Extract the (X, Y) coordinate from the center of the cell holding the provided text.  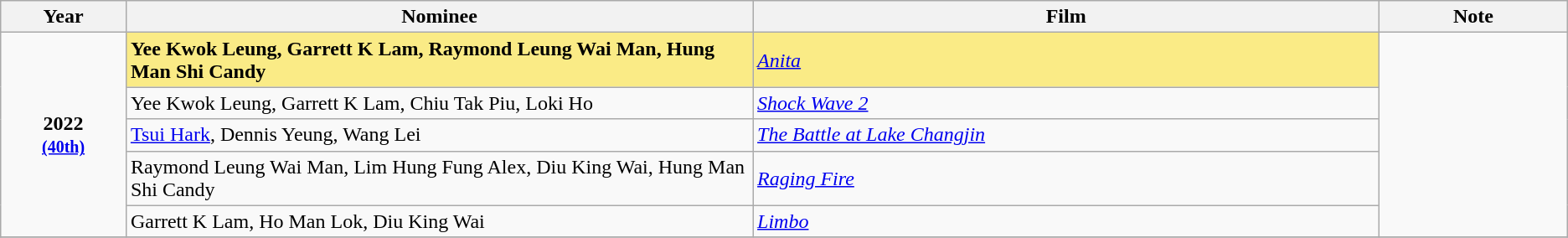
Garrett K Lam, Ho Man Lok, Diu King Wai (439, 221)
2022(40th) (64, 135)
Yee Kwok Leung, Garrett K Lam, Chiu Tak Piu, Loki Ho (439, 103)
Tsui Hark, Dennis Yeung, Wang Lei (439, 135)
The Battle at Lake Changjin (1066, 135)
Limbo (1066, 221)
Raymond Leung Wai Man, Lim Hung Fung Alex, Diu King Wai, Hung Man Shi Candy (439, 178)
Note (1473, 17)
Anita (1066, 60)
Raging Fire (1066, 178)
Shock Wave 2 (1066, 103)
Yee Kwok Leung, Garrett K Lam, Raymond Leung Wai Man, Hung Man Shi Candy (439, 60)
Nominee (439, 17)
Film (1066, 17)
Year (64, 17)
